Detect which cell encompasses the target text, then output its [X, Y] center coordinate. 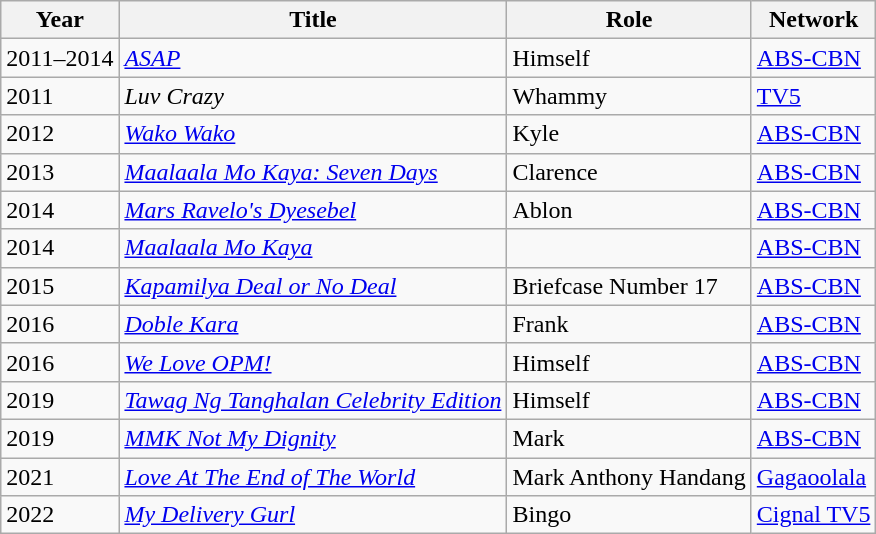
Year [60, 20]
Gagaoolala [814, 477]
My Delivery Gurl [313, 515]
Kyle [629, 134]
We Love OPM! [313, 362]
Kapamilya Deal or No Deal [313, 286]
Title [313, 20]
Tawag Ng Tanghalan Celebrity Edition [313, 400]
Network [814, 20]
2011–2014 [60, 58]
Clarence [629, 172]
Maalaala Mo Kaya: Seven Days [313, 172]
Mark [629, 438]
Cignal TV5 [814, 515]
Mark Anthony Handang [629, 477]
Wako Wako [313, 134]
MMK Not My Dignity [313, 438]
2013 [60, 172]
Luv Crazy [313, 96]
2022 [60, 515]
Role [629, 20]
2015 [60, 286]
Frank [629, 324]
Briefcase Number 17 [629, 286]
ASAP [313, 58]
2012 [60, 134]
Ablon [629, 210]
Bingo [629, 515]
Mars Ravelo's Dyesebel [313, 210]
2021 [60, 477]
Whammy [629, 96]
Doble Kara [313, 324]
TV5 [814, 96]
2011 [60, 96]
Maalaala Mo Kaya [313, 248]
Love At The End of The World [313, 477]
